Return (X, Y) of the center of cell containing provided text 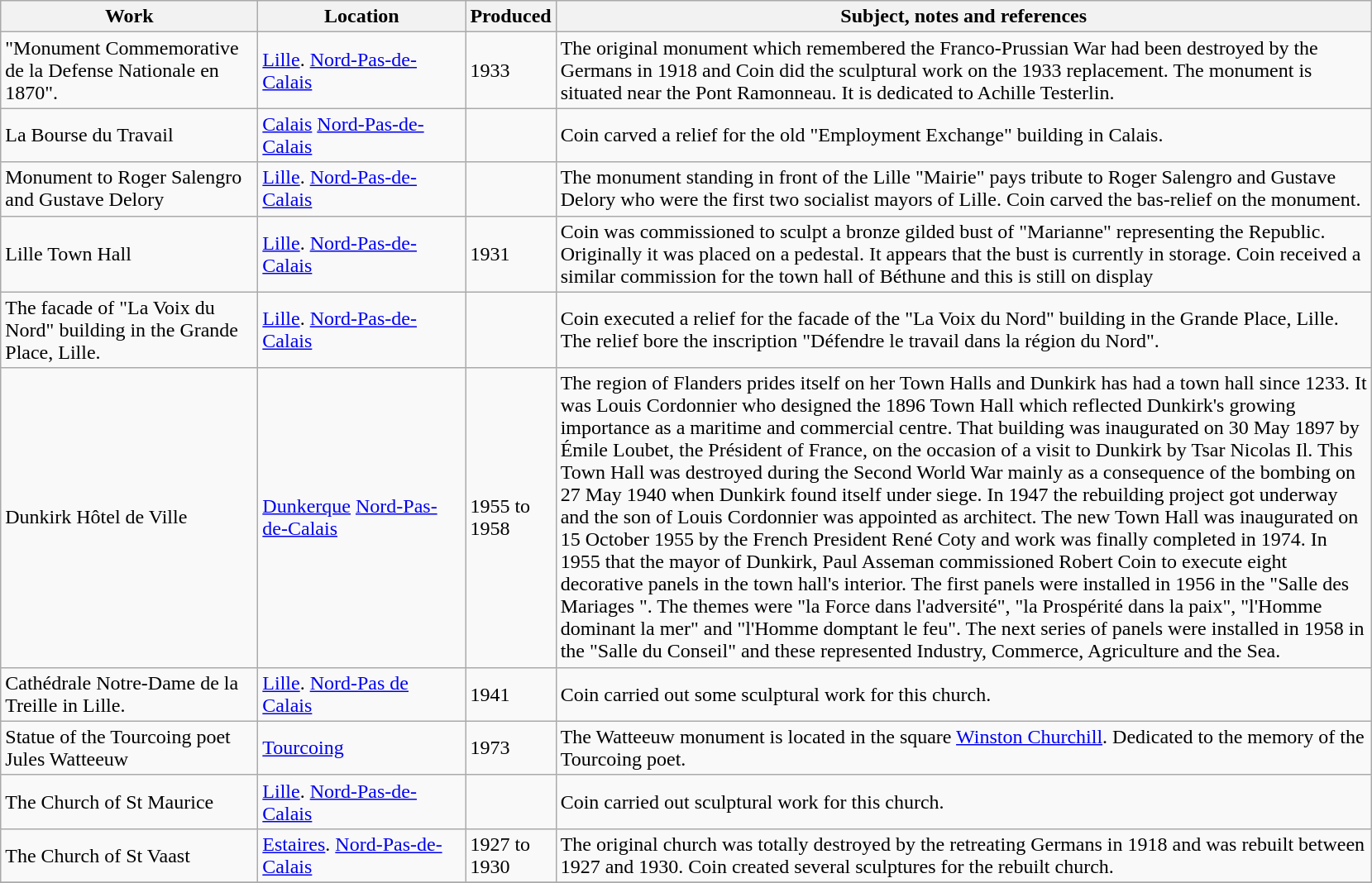
Lille Town Hall (129, 254)
Location (362, 17)
Monument to Roger Salengro and Gustave Delory (129, 189)
Estaires. Nord-Pas-de-Calais (362, 855)
The Watteeuw monument is located in the square Winston Churchill. Dedicated to the memory of the Tourcoing poet. (963, 747)
"Monument Commemorative de la Defense Nationale en 1870". (129, 70)
Produced (511, 17)
Subject, notes and references (963, 17)
La Bourse du Travail (129, 136)
Tourcoing (362, 747)
Dunkirk Hôtel de Ville (129, 518)
Coin carried out some sculptural work for this church. (963, 694)
Statue of the Tourcoing poet Jules Watteeuw (129, 747)
Coin carried out sculptural work for this church. (963, 802)
Dunkerque Nord-Pas-de-Calais (362, 518)
1931 (511, 254)
The facade of "La Voix du Nord" building in the Grande Place, Lille. (129, 330)
1955 to 1958 (511, 518)
Lille. Nord-Pas de Calais (362, 694)
1927 to 1930 (511, 855)
1933 (511, 70)
Coin carved a relief for the old "Employment Exchange" building in Calais. (963, 136)
Cathédrale Notre-Dame de la Treille in Lille. (129, 694)
1941 (511, 694)
Work (129, 17)
1973 (511, 747)
The Church of St Maurice (129, 802)
Calais Nord-Pas-de-Calais (362, 136)
The Church of St Vaast (129, 855)
